From the cell containing the given text, extract its center point as (X, Y) coordinate. 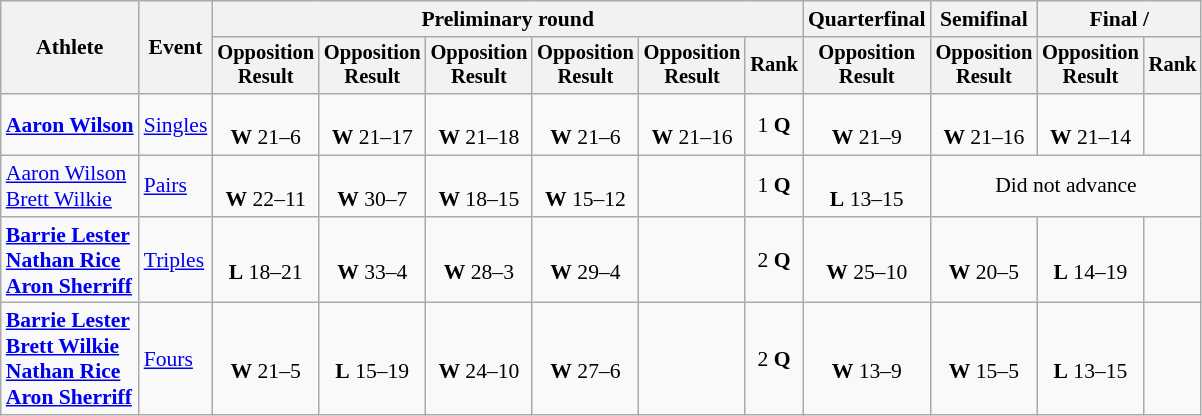
Singles (176, 124)
W 21–14 (1090, 124)
Quarterfinal (867, 19)
W 25–10 (867, 260)
Aaron WilsonBrett Wilkie (70, 186)
Preliminary round (508, 19)
W 15–5 (984, 359)
W 30–7 (372, 186)
W 21–18 (480, 124)
W 20–5 (984, 260)
L 14–19 (1090, 260)
W 13–9 (867, 359)
Event (176, 48)
W 27–6 (586, 359)
Pairs (176, 186)
Athlete (70, 48)
W 21–5 (266, 359)
W 15–12 (586, 186)
W 21–9 (867, 124)
W 33–4 (372, 260)
Semifinal (984, 19)
W 18–15 (480, 186)
Barrie LesterBrett Wilkie Nathan RiceAron Sherriff (70, 359)
Aaron Wilson (70, 124)
W 29–4 (586, 260)
L 18–21 (266, 260)
Final / (1119, 19)
Did not advance (1066, 186)
W 22–11 (266, 186)
Barrie LesterNathan RiceAron Sherriff (70, 260)
W 21–17 (372, 124)
W 24–10 (480, 359)
W 28–3 (480, 260)
Triples (176, 260)
Fours (176, 359)
L 15–19 (372, 359)
